For the text-containing cell, return its midpoint in (x, y) coordinate format. 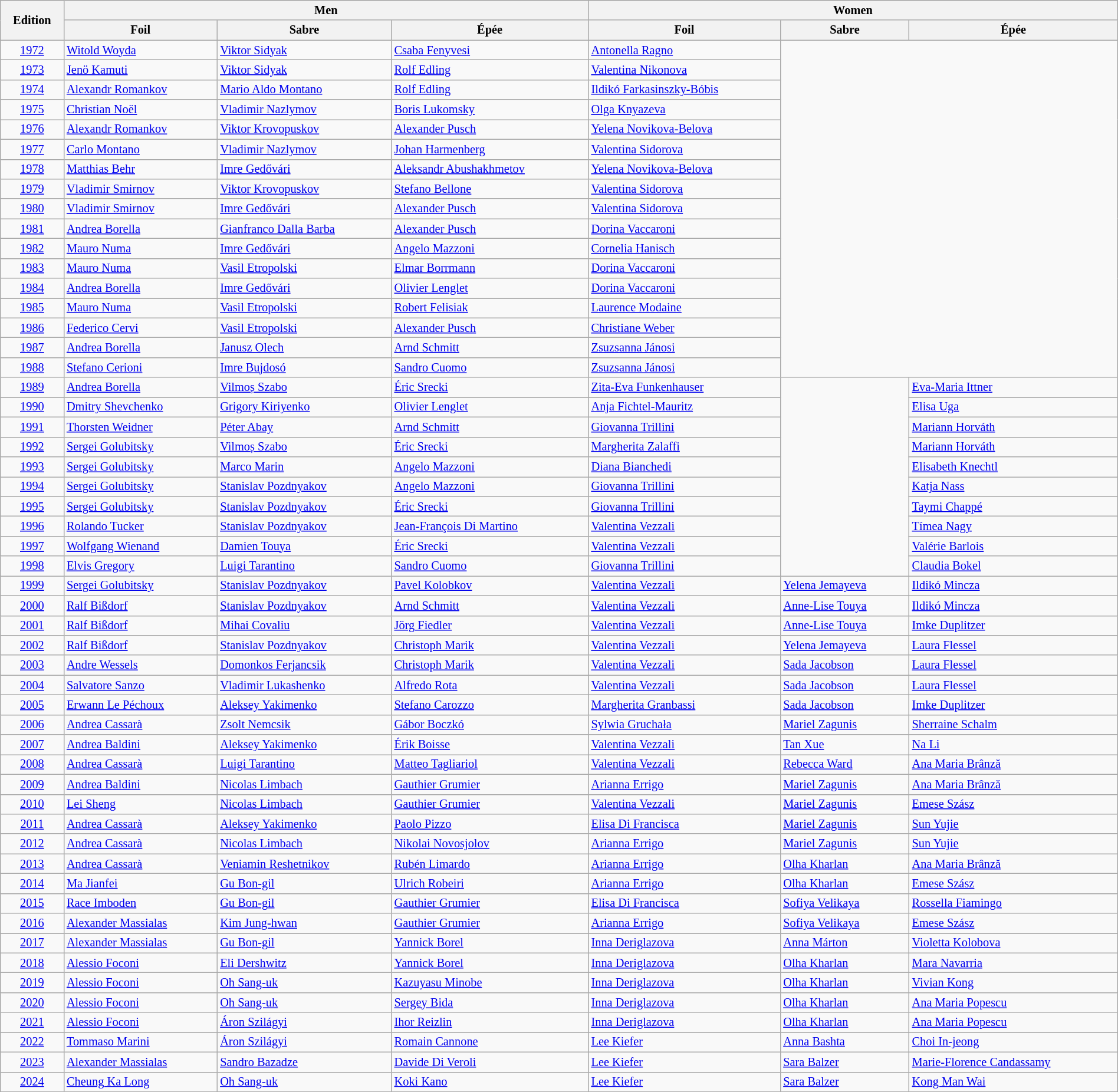
1992 (32, 447)
Katja Nass (1014, 486)
Sandro Bazadze (304, 1062)
Carlo Montano (140, 149)
Witold Woyda (140, 50)
Imre Bujdosó (304, 367)
2014 (32, 883)
Choi In-jeong (1014, 1042)
Lei Sheng (140, 804)
1990 (32, 407)
Aleksandr Abushakhmetov (490, 169)
1973 (32, 70)
Rolando Tucker (140, 526)
Zita-Eva Funkenhauser (685, 387)
2020 (32, 1002)
Damien Touya (304, 546)
Tan Xue (844, 745)
Rebecca Ward (844, 764)
1996 (32, 526)
Stefano Bellone (490, 189)
Tommaso Marini (140, 1042)
1975 (32, 110)
Christiane Weber (685, 328)
Wolfgang Wienand (140, 546)
1995 (32, 506)
Robert Felisiak (490, 308)
2012 (32, 844)
2016 (32, 923)
Valentina Nikonova (685, 70)
2023 (32, 1062)
2021 (32, 1022)
Margherita Zalaffi (685, 447)
Eli Dershwitz (304, 963)
Ma Jianfei (140, 883)
2006 (32, 725)
Mario Aldo Montano (304, 90)
Sherraine Schalm (1014, 725)
Elisa Uga (1014, 407)
Stefano Carozzo (490, 705)
Kim Jung-hwan (304, 923)
2004 (32, 685)
Stefano Cerioni (140, 367)
Edition (32, 20)
Gábor Boczkó (490, 725)
1998 (32, 566)
Thorsten Weidner (140, 427)
2024 (32, 1082)
Anna Bashta (844, 1042)
1978 (32, 169)
1980 (32, 209)
Cheung Ka Long (140, 1082)
1972 (32, 50)
Laurence Modaine (685, 308)
2018 (32, 963)
Marco Marin (304, 466)
Eva-Maria Ittner (1014, 387)
Grigory Kiriyenko (304, 407)
Rubén Limardo (490, 864)
Sylwia Gruchała (685, 725)
2003 (32, 665)
Matthias Behr (140, 169)
Alfredo Rota (490, 685)
Diana Bianchedi (685, 466)
1984 (32, 288)
2002 (32, 645)
2013 (32, 864)
Matteo Tagliariol (490, 764)
1981 (32, 229)
Jörg Fiedler (490, 626)
2010 (32, 804)
1983 (32, 268)
Violetta Kolobova (1014, 943)
Rossella Fiamingo (1014, 903)
Péter Abay (304, 427)
1986 (32, 328)
1999 (32, 586)
1997 (32, 546)
Kong Man Wai (1014, 1082)
Taymi Chappé (1014, 506)
Ildikó Farkasinszky-Bóbis (685, 90)
Koki Kano (490, 1082)
Johan Harmenberg (490, 149)
1993 (32, 466)
Anja Fichtel-Mauritz (685, 407)
Valérie Barlois (1014, 546)
1976 (32, 129)
Jean-François Di Martino (490, 526)
2007 (32, 745)
Elmar Borrmann (490, 268)
Boris Lukomsky (490, 110)
Érik Boisse (490, 745)
2022 (32, 1042)
Tímea Nagy (1014, 526)
2009 (32, 784)
Erwann Le Péchoux (140, 705)
Ihor Reizlin (490, 1022)
Antonella Ragno (685, 50)
Dmitry Shevchenko (140, 407)
Claudia Bokel (1014, 566)
Vladimir Lukashenko (304, 685)
2001 (32, 626)
1974 (32, 90)
Christian Noël (140, 110)
2008 (32, 764)
2011 (32, 824)
2017 (32, 943)
Na Li (1014, 745)
Sergey Bida (490, 1002)
Margherita Granbassi (685, 705)
Olga Knyazeva (685, 110)
Veniamin Reshetnikov (304, 864)
Vivian Kong (1014, 983)
Mara Navarria (1014, 963)
2019 (32, 983)
Men (326, 10)
Women (853, 10)
Anna Márton (844, 943)
Andre Wessels (140, 665)
Federico Cervi (140, 328)
Jenö Kamuti (140, 70)
Kazuyasu Minobe (490, 983)
Nikolai Novosjolov (490, 844)
1989 (32, 387)
Elisabeth Knechtl (1014, 466)
Race Imboden (140, 903)
Janusz Olech (304, 347)
2005 (32, 705)
Romain Cannone (490, 1042)
Salvatore Sanzo (140, 685)
1991 (32, 427)
1988 (32, 367)
Davide Di Veroli (490, 1062)
Gianfranco Dalla Barba (304, 229)
1994 (32, 486)
1987 (32, 347)
Ulrich Robeiri (490, 883)
1979 (32, 189)
1977 (32, 149)
Zsolt Nemcsik (304, 725)
Pavel Kolobkov (490, 586)
Elvis Gregory (140, 566)
Marie-Florence Candassamy (1014, 1062)
Cornelia Hanisch (685, 248)
Mihai Covaliu (304, 626)
Csaba Fenyvesi (490, 50)
1985 (32, 308)
2000 (32, 606)
Paolo Pizzo (490, 824)
1982 (32, 248)
Domonkos Ferjancsik (304, 665)
2015 (32, 903)
